Find where the given text appears and provide that cell's center as [x, y] coordinate. 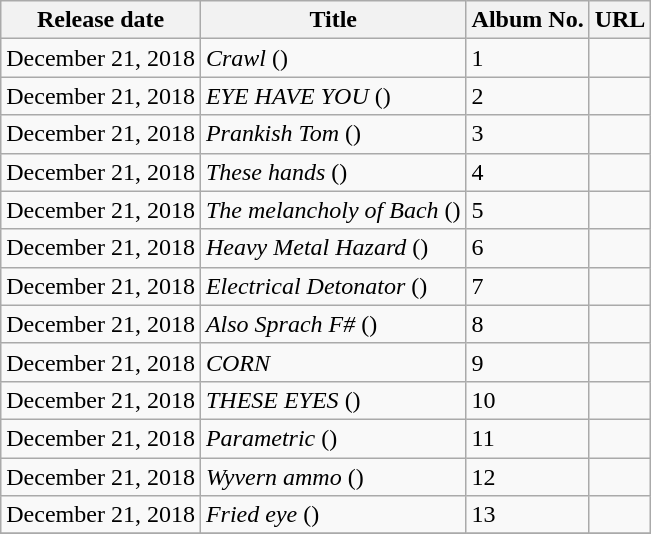
13 [528, 515]
Album No. [528, 20]
THESE EYES () [333, 400]
2 [528, 96]
Also Sprach F# () [333, 324]
Fried eye () [333, 515]
1 [528, 58]
10 [528, 400]
Parametric () [333, 438]
7 [528, 286]
Electrical Detonator () [333, 286]
6 [528, 248]
11 [528, 438]
5 [528, 210]
3 [528, 134]
Title [333, 20]
These hands () [333, 172]
Crawl () [333, 58]
EYE HAVE YOU () [333, 96]
12 [528, 477]
Wyvern ammo () [333, 477]
Release date [101, 20]
8 [528, 324]
URL [620, 20]
CORN [333, 362]
4 [528, 172]
Heavy Metal Hazard () [333, 248]
Prankish Tom () [333, 134]
The melancholy of Bach () [333, 210]
9 [528, 362]
